Provide the (x, y) coordinate of the cell's center where the given text is located.  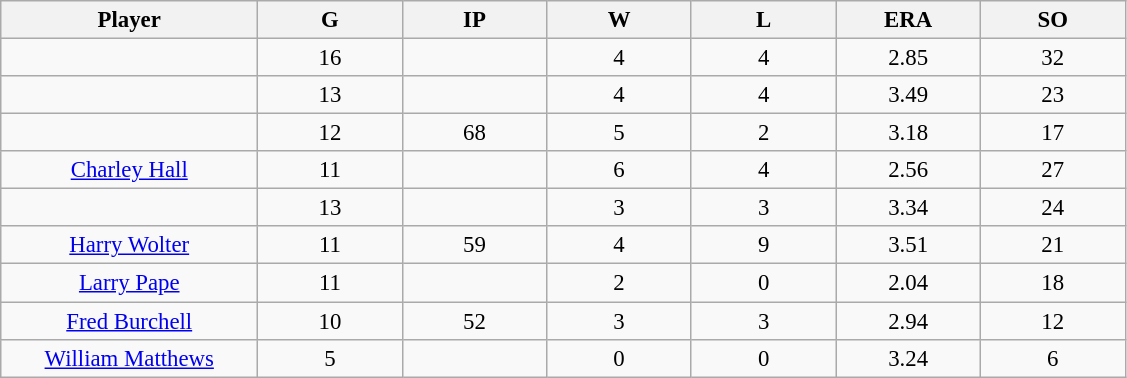
ERA (908, 20)
3.49 (908, 95)
16 (330, 58)
68 (474, 133)
G (330, 20)
3.24 (908, 358)
William Matthews (130, 358)
Player (130, 20)
3.18 (908, 133)
Fred Burchell (130, 321)
2.94 (908, 321)
9 (764, 245)
32 (1052, 58)
2.85 (908, 58)
24 (1052, 208)
IP (474, 20)
2.04 (908, 283)
3.34 (908, 208)
23 (1052, 95)
Charley Hall (130, 170)
Larry Pape (130, 283)
3.51 (908, 245)
L (764, 20)
SO (1052, 20)
18 (1052, 283)
2.56 (908, 170)
52 (474, 321)
27 (1052, 170)
59 (474, 245)
Harry Wolter (130, 245)
W (620, 20)
21 (1052, 245)
10 (330, 321)
17 (1052, 133)
